Return [X, Y] of the center of cell containing provided text 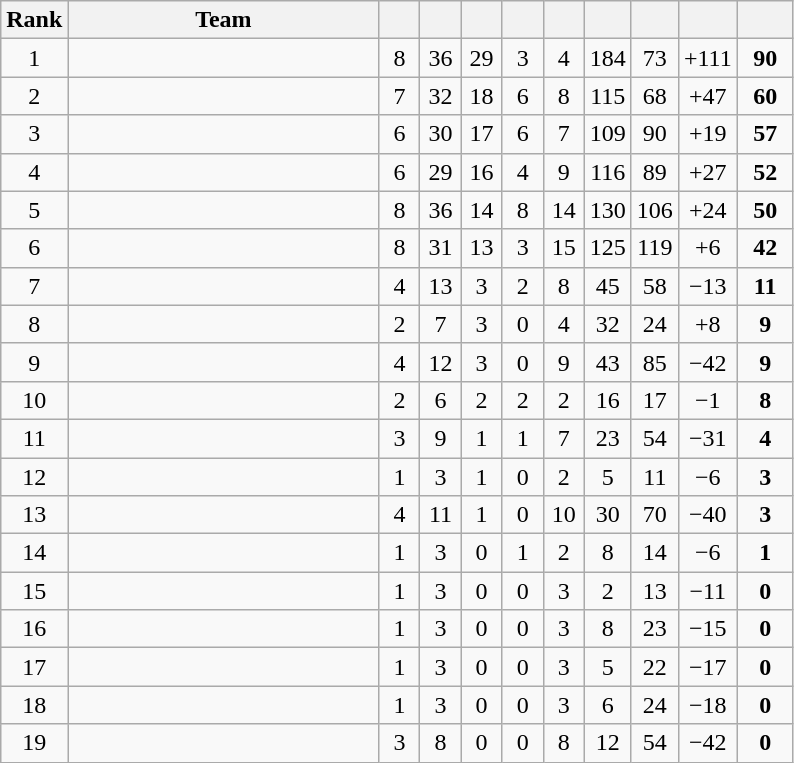
125 [608, 248]
106 [654, 210]
−40 [708, 515]
45 [608, 286]
68 [654, 96]
Rank [34, 20]
116 [608, 172]
+111 [708, 58]
−15 [708, 629]
+19 [708, 134]
89 [654, 172]
31 [440, 248]
52 [765, 172]
57 [765, 134]
−31 [708, 438]
19 [34, 743]
+8 [708, 324]
60 [765, 96]
42 [765, 248]
119 [654, 248]
85 [654, 362]
−18 [708, 705]
70 [654, 515]
−11 [708, 591]
58 [654, 286]
73 [654, 58]
+27 [708, 172]
50 [765, 210]
−1 [708, 400]
−17 [708, 667]
43 [608, 362]
−13 [708, 286]
130 [608, 210]
+6 [708, 248]
Team [224, 20]
115 [608, 96]
+24 [708, 210]
+47 [708, 96]
184 [608, 58]
22 [654, 667]
109 [608, 134]
